Find where the given text appears and provide that cell's center as (X, Y) coordinate. 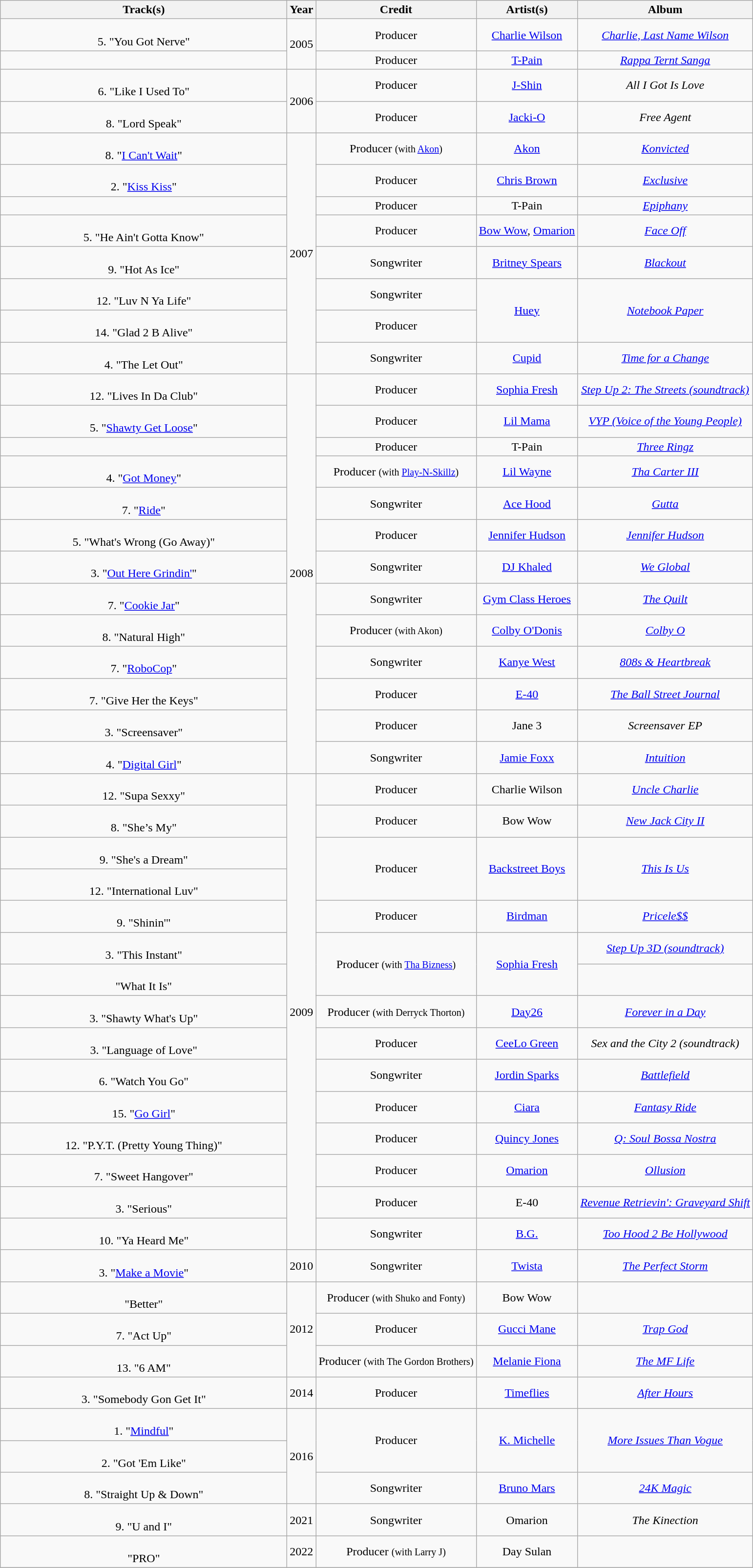
Too Hood 2 Be Hollywood (665, 1234)
Akon (527, 148)
7. "Give Her the Keys" (144, 694)
9. "Shinin'" (144, 917)
J-Shin (527, 85)
Free Agent (665, 117)
Trap God (665, 1329)
Producer (with Larry J) (396, 1551)
Step Up 3D (soundtrack) (665, 948)
The Ball Street Journal (665, 694)
Forever in a Day (665, 1011)
The Perfect Storm (665, 1265)
Blackout (665, 263)
Charlie, Last Name Wilson (665, 35)
9. "U and I" (144, 1520)
2010 (302, 1265)
1. "Mindful" (144, 1424)
2016 (302, 1457)
Day Sulan (527, 1551)
New Jack City II (665, 821)
The Kinection (665, 1520)
Timeflies (527, 1393)
3. "Make a Movie" (144, 1265)
Bruno Mars (527, 1488)
Huey (527, 310)
Britney Spears (527, 263)
12. "Lives In Da Club" (144, 390)
8. "Lord Speak" (144, 117)
VYP (Voice of the Young People) (665, 422)
3. "Shawty What's Up" (144, 1011)
Producer (with Play-N-Skillz) (396, 472)
Credit (396, 10)
Ciara (527, 1107)
10. "Ya Heard Me" (144, 1234)
Ollusion (665, 1171)
5. "Shawty Get Loose" (144, 422)
Year (302, 10)
"PRO" (144, 1551)
808s & Heartbreak (665, 662)
Konvicted (665, 148)
2014 (302, 1393)
5. "You Got Nerve" (144, 35)
3. "Out Here Grindin'" (144, 567)
9. "Hot As Ice" (144, 263)
Gym Class Heroes (527, 598)
Time for a Change (665, 357)
Gutta (665, 504)
2008 (302, 574)
Colby O (665, 631)
12. "P.Y.T. (Pretty Young Thing)" (144, 1138)
B.G. (527, 1234)
The MF Life (665, 1361)
8. "She’s My" (144, 821)
Birdman (527, 917)
Pricele$$ (665, 917)
5. "He Ain't Gotta Know" (144, 230)
Gucci Mane (527, 1329)
Fantasy Ride (665, 1107)
2007 (302, 253)
Melanie Fiona (527, 1361)
Kanye West (527, 662)
Producer (with The Gordon Brothers) (396, 1361)
6. "Watch You Go" (144, 1075)
Backstreet Boys (527, 868)
7. "Sweet Hangover" (144, 1171)
13. "6 AM" (144, 1361)
2. "Got 'Em Like" (144, 1457)
7. "Act Up" (144, 1329)
Face Off (665, 230)
Step Up 2: The Streets (soundtrack) (665, 390)
5. "What's Wrong (Go Away)" (144, 535)
4. "Got Money" (144, 472)
Notebook Paper (665, 310)
2005 (302, 44)
2. "Kiss Kiss" (144, 181)
More Issues Than Vogue (665, 1441)
Battlefield (665, 1075)
K. Michelle (527, 1441)
DJ Khaled (527, 567)
Three Ringz (665, 447)
Producer (with Tha Bizness) (396, 964)
12. "Supa Sexxy" (144, 789)
12. "International Luv" (144, 885)
Artist(s) (527, 10)
Producer (with Derryck Thorton) (396, 1011)
Exclusive (665, 181)
24K Magic (665, 1488)
Screensaver EP (665, 725)
Lil Mama (527, 422)
Producer (with Shuko and Fonty) (396, 1298)
This Is Us (665, 868)
15. "Go Girl" (144, 1107)
Epiphany (665, 206)
Day26 (527, 1011)
2009 (302, 1011)
Track(s) (144, 10)
Quincy Jones (527, 1138)
"Better" (144, 1298)
Rappa Ternt Sanga (665, 60)
2021 (302, 1520)
Jamie Foxx (527, 758)
Tha Carter III (665, 472)
Jane 3 (527, 725)
3. "Screensaver" (144, 725)
3. "Serious" (144, 1202)
2012 (302, 1329)
8. "I Can't Wait" (144, 148)
Colby O'Donis (527, 631)
3. "Somebody Gon Get It" (144, 1393)
Cupid (527, 357)
CeeLo Green (527, 1044)
7. "Ride" (144, 504)
7. "Cookie Jar" (144, 598)
Ace Hood (527, 504)
Jordin Sparks (527, 1075)
Jacki-O (527, 117)
The Quilt (665, 598)
2022 (302, 1551)
Bow Wow, Omarion (527, 230)
We Global (665, 567)
Chris Brown (527, 181)
4. "Digital Girl" (144, 758)
Lil Wayne (527, 472)
"What It Is" (144, 980)
Intuition (665, 758)
Revenue Retrievin': Graveyard Shift (665, 1202)
Album (665, 10)
3. "Language of Love" (144, 1044)
After Hours (665, 1393)
8. "Straight Up & Down" (144, 1488)
2006 (302, 101)
4. "The Let Out" (144, 357)
6. "Like I Used To" (144, 85)
9. "She's a Dream" (144, 852)
8. "Natural High" (144, 631)
Q: Soul Bossa Nostra (665, 1138)
Sex and the City 2 (soundtrack) (665, 1044)
12. "Luv N Ya Life" (144, 294)
14. "Glad 2 B Alive" (144, 326)
All I Got Is Love (665, 85)
7. "RoboCop" (144, 662)
Twista (527, 1265)
Uncle Charlie (665, 789)
3. "This Instant" (144, 948)
